Determine the [X, Y] coordinate at the center of the cell enclosing the given text.  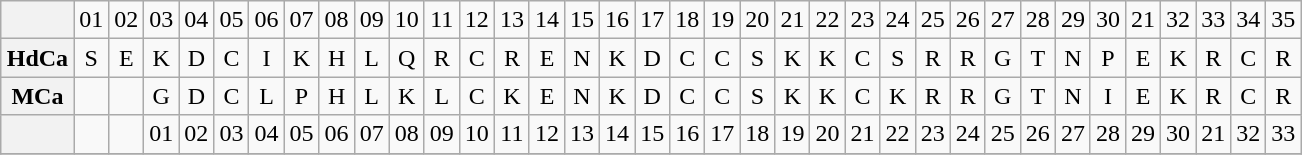
HdCa [37, 58]
MCa [37, 96]
35 [1284, 20]
34 [1248, 20]
Q [406, 58]
